Scan for the cell matching the given text and deliver its [X, Y] coordinate at center. 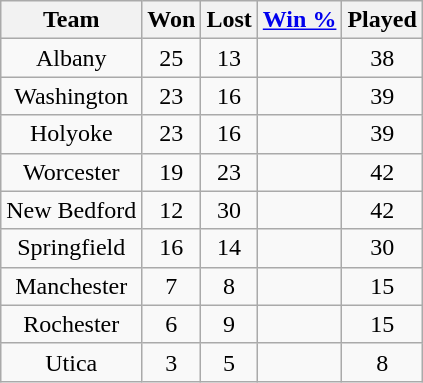
Win % [300, 20]
Rochester [72, 324]
Won [172, 20]
Washington [72, 96]
Manchester [72, 286]
Albany [72, 58]
25 [172, 58]
Springfield [72, 248]
6 [172, 324]
Holyoke [72, 134]
Played [382, 20]
New Bedford [72, 210]
14 [229, 248]
13 [229, 58]
Utica [72, 362]
38 [382, 58]
12 [172, 210]
Worcester [72, 172]
Lost [229, 20]
3 [172, 362]
7 [172, 286]
9 [229, 324]
5 [229, 362]
Team [72, 20]
19 [172, 172]
